Identify which cell holds the provided text, then report its (x, y) central coordinate. 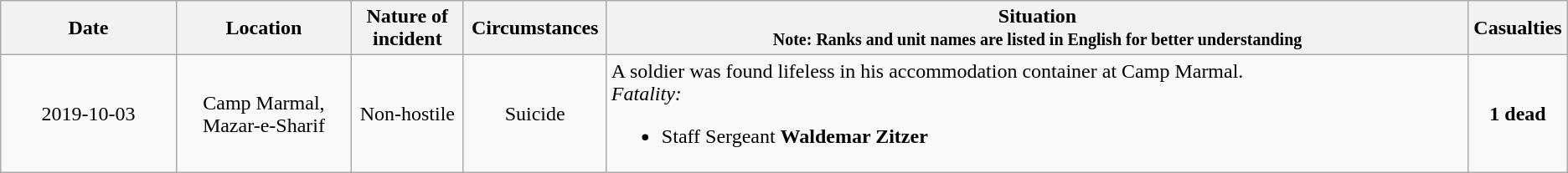
Circumstances (534, 28)
Camp Marmal, Mazar-e-Sharif (263, 114)
Location (263, 28)
Casualties (1518, 28)
Date (89, 28)
A soldier was found lifeless in his accommodation container at Camp Marmal.Fatality:Staff Sergeant Waldemar Zitzer (1037, 114)
Nature of incident (407, 28)
Non-hostile (407, 114)
SituationNote: Ranks and unit names are listed in English for better understanding (1037, 28)
2019-10-03 (89, 114)
1 dead (1518, 114)
Suicide (534, 114)
